Detect which cell encompasses the target text, then output its [X, Y] center coordinate. 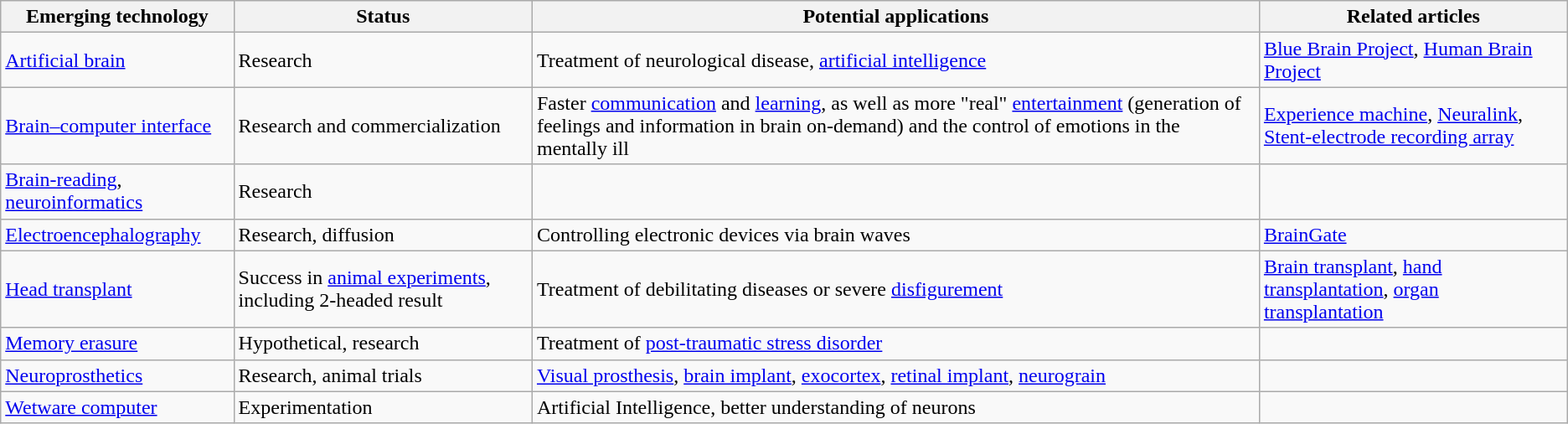
Head transplant [117, 289]
Controlling electronic devices via brain waves [895, 235]
Research, diffusion [383, 235]
Research and commercialization [383, 126]
Treatment of neurological disease, artificial intelligence [895, 60]
Emerging technology [117, 17]
Blue Brain Project, Human Brain Project [1413, 60]
Experience machine, Neuralink, Stent-electrode recording array [1413, 126]
Artificial brain [117, 60]
Visual prosthesis, brain implant, exocortex, retinal implant, neurograin [895, 375]
Artificial Intelligence, better understanding of neurons [895, 407]
Treatment of post-traumatic stress disorder [895, 344]
Neuroprosthetics [117, 375]
Brain transplant, hand transplantation, organ transplantation [1413, 289]
BrainGate [1413, 235]
Treatment of debilitating diseases or severe disfigurement [895, 289]
Brain-reading, neuroinformatics [117, 191]
Experimentation [383, 407]
Wetware computer [117, 407]
Electroencephalography [117, 235]
Success in animal experiments, including 2-headed result [383, 289]
Potential applications [895, 17]
Brain–computer interface [117, 126]
Status [383, 17]
Research, animal trials [383, 375]
Hypothetical, research [383, 344]
Related articles [1413, 17]
Memory erasure [117, 344]
